For the text-containing cell, return its midpoint in (X, Y) coordinate format. 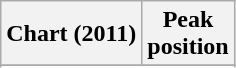
Chart (2011) (72, 34)
Peakposition (188, 34)
